Extract the (X, Y) coordinate from the center of the cell holding the provided text.  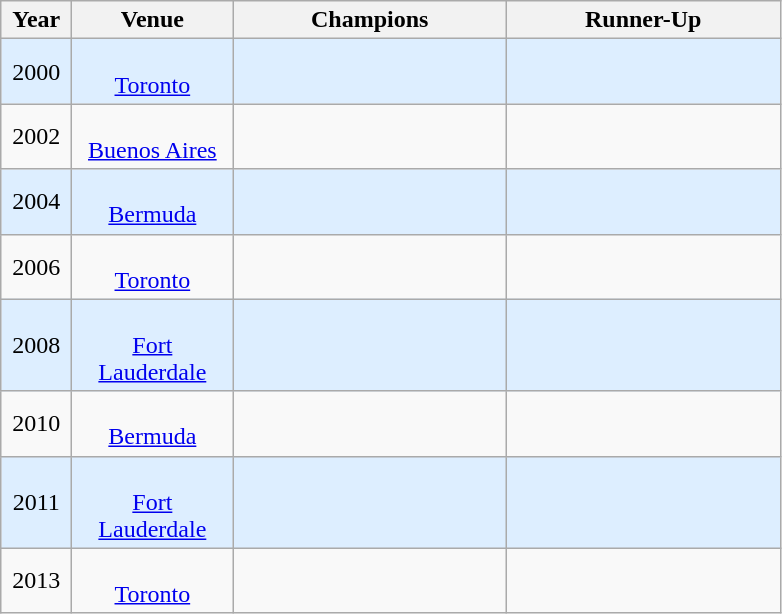
2008 (36, 345)
Year (36, 20)
2000 (36, 72)
2002 (36, 136)
Buenos Aires (152, 136)
2004 (36, 202)
2013 (36, 580)
2011 (36, 502)
Champions (370, 20)
2006 (36, 266)
Runner-Up (643, 20)
Venue (152, 20)
2010 (36, 424)
